Capture the cell that displays the provided text and extract its (X, Y) central coordinate. 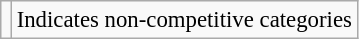
Indicates non-competitive categories (184, 20)
